Provide the [x, y] coordinate of the cell's center where the given text is located.  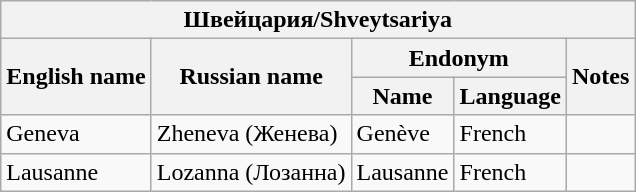
English name [76, 77]
Genève [402, 134]
Швейцария/Shveytsariya [318, 20]
Lozanna (Лозанна) [251, 172]
Notes [600, 77]
Endonym [458, 58]
Russian name [251, 77]
Name [402, 96]
Zheneva (Женева) [251, 134]
Language [510, 96]
Geneva [76, 134]
